Output the [X, Y] coordinate of the center of the cell containing the given text.  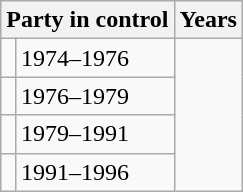
Party in control [88, 20]
1979–1991 [94, 134]
1991–1996 [94, 172]
1976–1979 [94, 96]
1974–1976 [94, 58]
Years [208, 20]
